Identify which cell holds the provided text, then report its (X, Y) central coordinate. 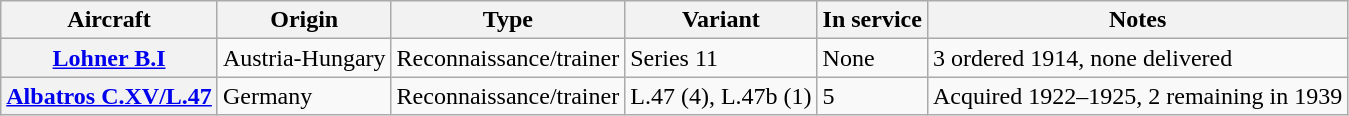
Notes (1137, 20)
Acquired 1922–1925, 2 remaining in 1939 (1137, 96)
Germany (304, 96)
In service (872, 20)
Austria-Hungary (304, 58)
Lohner B.I (110, 58)
Series 11 (721, 58)
Albatros C.XV/L.47 (110, 96)
Origin (304, 20)
None (872, 58)
3 ordered 1914, none delivered (1137, 58)
L.47 (4), L.47b (1) (721, 96)
5 (872, 96)
Aircraft (110, 20)
Variant (721, 20)
Type (508, 20)
